Return the (x, y) coordinate for the center point of the cell that contains the specified text.  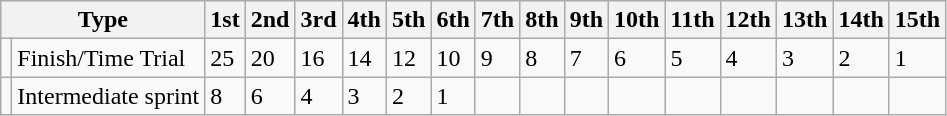
15th (917, 20)
11th (692, 20)
6th (453, 20)
5th (408, 20)
25 (225, 58)
9th (586, 20)
Type (103, 20)
12 (408, 58)
10th (637, 20)
10 (453, 58)
4th (364, 20)
7 (586, 58)
9 (497, 58)
7th (497, 20)
1st (225, 20)
Intermediate sprint (108, 96)
5 (692, 58)
13th (804, 20)
14th (861, 20)
2nd (270, 20)
Finish/Time Trial (108, 58)
3rd (318, 20)
14 (364, 58)
12th (748, 20)
16 (318, 58)
20 (270, 58)
8th (542, 20)
